From the cell containing the given text, extract its center point as [x, y] coordinate. 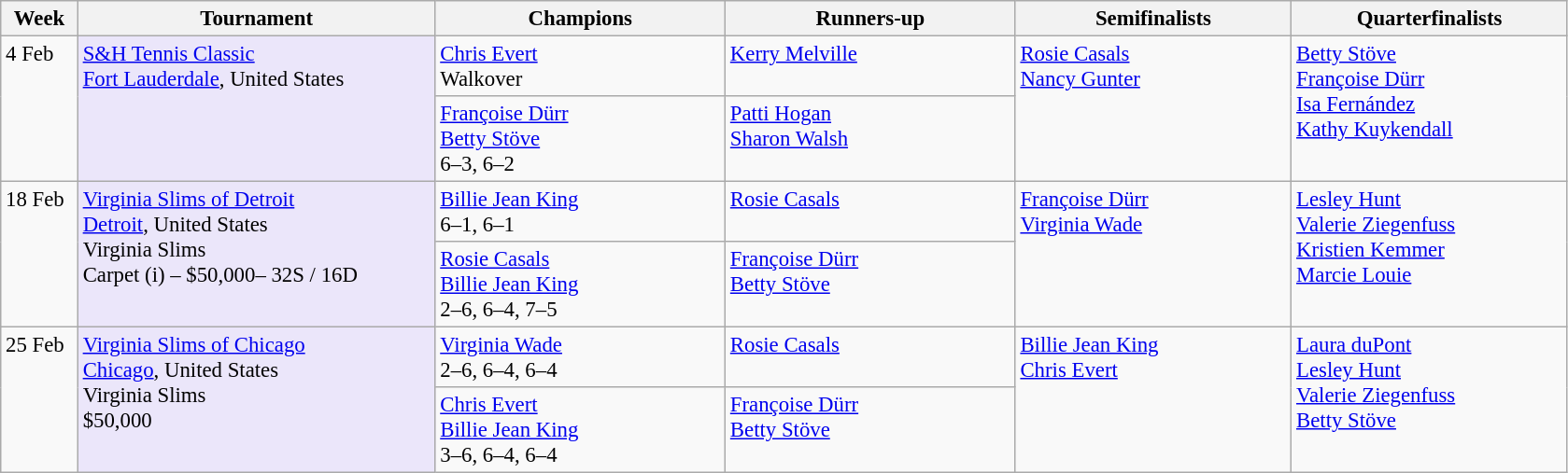
Rosie Casals Billie Jean King2–6, 6–4, 7–5 [581, 285]
Week [39, 19]
Tournament [256, 19]
4 Feb [39, 109]
Billie Jean King Chris Evert [1153, 400]
Patti Hogan Sharon Walsh [870, 139]
Virginia Slims of DetroitDetroit, United StatesVirginia SlimsCarpet (i) – $50,000– 32S / 16D [256, 255]
Chris Evert Walkover [581, 67]
25 Feb [39, 400]
Lesley Hunt Valerie Ziegenfuss Kristien Kemmer Marcie Louie [1430, 255]
Billie Jean King 6–1, 6–1 [581, 213]
Virginia Slims of ChicagoChicago, United StatesVirginia Slims$50,000 [256, 400]
Runners-up [870, 19]
Rosie Casals Nancy Gunter [1153, 109]
Quarterfinalists [1430, 19]
Françoise Dürr Virginia Wade [1153, 255]
Françoise Dürr Betty Stöve [870, 285]
Betty Stöve Françoise Dürr Isa Fernández Kathy Kuykendall [1430, 109]
S&H Tennis ClassicFort Lauderdale, United States [256, 109]
Françoise Dürr Betty Stöve6–3, 6–2 [581, 139]
18 Feb [39, 255]
Virginia Wade 2–6, 6–4, 6–4 [581, 358]
Champions [581, 19]
Laura duPont Lesley Hunt Valerie Ziegenfuss Betty Stöve [1430, 400]
Kerry Melville [870, 67]
Semifinalists [1153, 19]
